Scan for the cell matching the given text and deliver its (X, Y) coordinate at center. 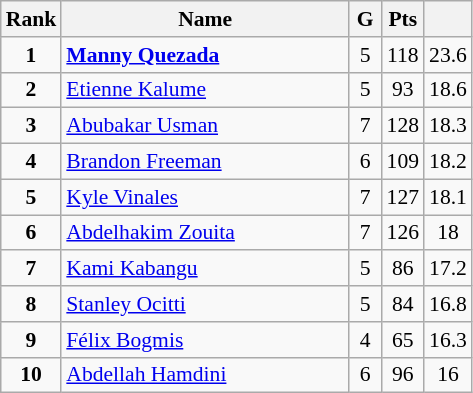
93 (404, 90)
109 (404, 162)
118 (404, 55)
16.8 (448, 304)
Abdellah Hamdini (205, 375)
84 (404, 304)
1 (32, 55)
2 (32, 90)
8 (32, 304)
Brandon Freeman (205, 162)
Etienne Kalume (205, 90)
Rank (32, 19)
Manny Quezada (205, 55)
16 (448, 375)
18.3 (448, 126)
127 (404, 197)
9 (32, 340)
Name (205, 19)
Abdelhakim Zouita (205, 233)
Kami Kabangu (205, 269)
18.1 (448, 197)
Pts (404, 19)
Abubakar Usman (205, 126)
128 (404, 126)
Stanley Ocitti (205, 304)
10 (32, 375)
65 (404, 340)
18 (448, 233)
126 (404, 233)
18.2 (448, 162)
Félix Bogmis (205, 340)
3 (32, 126)
17.2 (448, 269)
18.6 (448, 90)
96 (404, 375)
16.3 (448, 340)
23.6 (448, 55)
G (366, 19)
Kyle Vinales (205, 197)
86 (404, 269)
